For the text-containing cell, return its midpoint in [x, y] coordinate format. 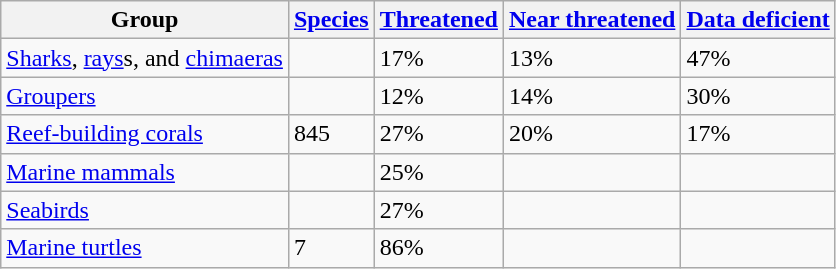
7 [331, 248]
Species [331, 20]
Data deficient [758, 20]
Marine turtles [145, 248]
Near threatened [592, 20]
13% [592, 58]
12% [438, 96]
Reef-building corals [145, 134]
Groupers [145, 96]
Sharks, rayss, and chimaeras [145, 58]
845 [331, 134]
Seabirds [145, 210]
14% [592, 96]
Marine mammals [145, 172]
25% [438, 172]
Group [145, 20]
86% [438, 248]
47% [758, 58]
20% [592, 134]
30% [758, 96]
Threatened [438, 20]
